Determine the (x, y) coordinate at the center of the cell enclosing the given text.  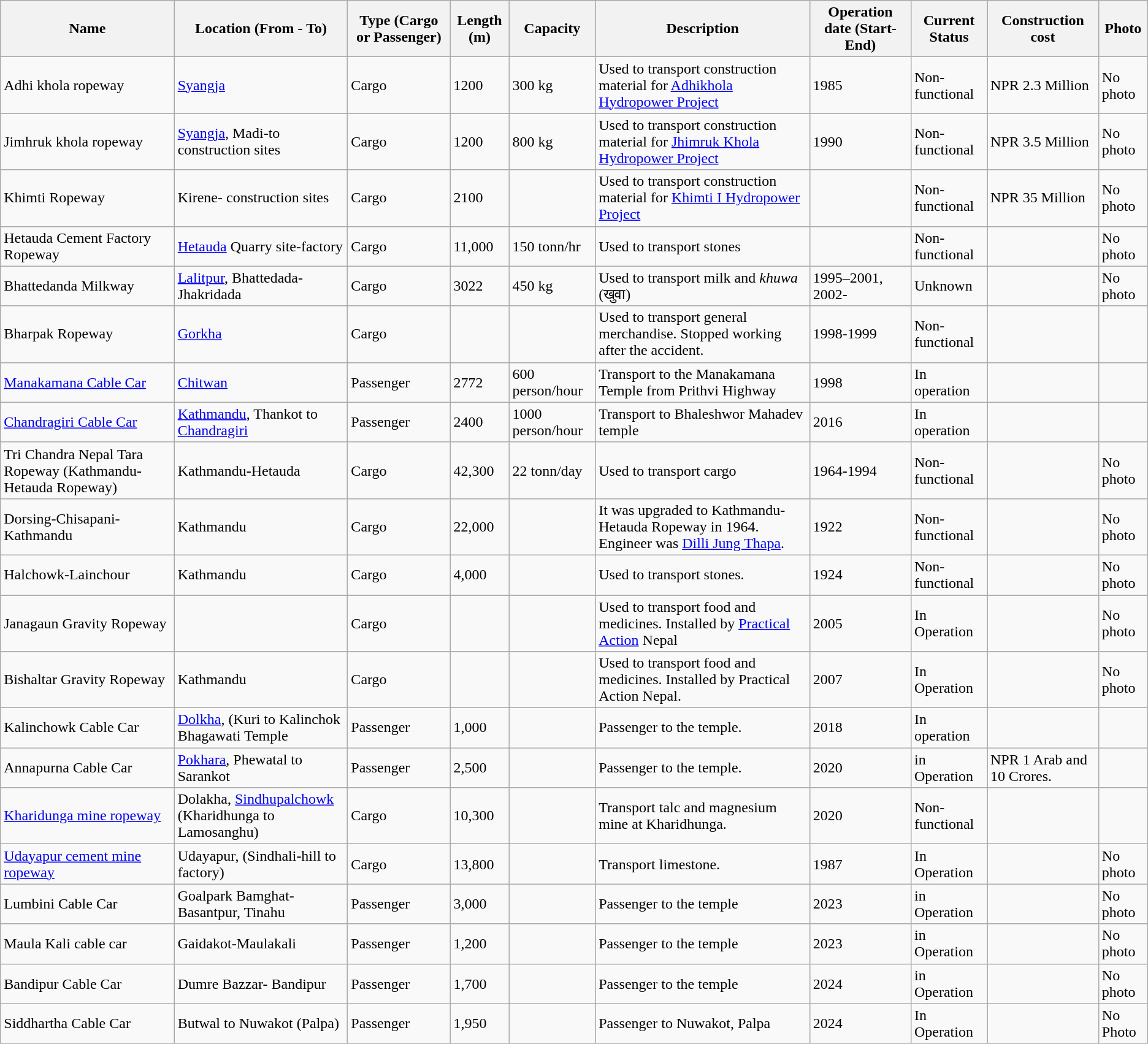
Kathmandu-Hetauda (261, 470)
1987 (860, 864)
Butwal to Nuwakot (Palpa) (261, 1024)
Transport to Bhaleshwor Mahadev temple (703, 422)
300 kg (552, 85)
Bhattedanda Milkway (87, 286)
Kathmandu, Thankot to Chandragiri (261, 422)
Used to transport food and medicines. Installed by Practical Action Nepal. (703, 680)
Used to transport general merchandise. Stopped working after the accident. (703, 334)
Operation date (Start-End) (860, 29)
It was upgraded to Kathmandu-Hetauda Ropeway in 1964. Engineer was Dilli Jung Thapa. (703, 527)
600 person/hour (552, 383)
Manakamana Cable Car (87, 383)
22,000 (480, 527)
NPR 3.5 Million (1043, 142)
Bishaltar Gravity Ropeway (87, 680)
Khimti Ropeway (87, 198)
2005 (860, 623)
Used to transport construction material for Jhimruk Khola Hydropower Project (703, 142)
2772 (480, 383)
Dorsing-Chisapani-Kathmandu (87, 527)
Gaidakot-Maulakali (261, 944)
2,500 (480, 768)
150 tonn/hr (552, 246)
1,950 (480, 1024)
Transport talc and magnesium mine at Kharidhunga. (703, 816)
Kalinchowk Cable Car (87, 728)
2007 (860, 680)
1998-1999 (860, 334)
Type (Cargo or Passenger) (399, 29)
Bandipur Cable Car (87, 983)
1,200 (480, 944)
Transport limestone. (703, 864)
1,700 (480, 983)
2400 (480, 422)
Halchowk-Lainchour (87, 575)
Used to transport construction material for Khimti I Hydropower Project (703, 198)
Dumre Bazzar- Bandipur (261, 983)
Goalpark Bamghat-Basantpur, Tinahu (261, 904)
Used to transport milk and khuwa (खुवा) (703, 286)
Chandragiri Cable Car (87, 422)
No Photo (1123, 1024)
NPR 1 Arab and 10 Crores. (1043, 768)
1924 (860, 575)
Transport to the Manakamana Temple from Prithvi Highway (703, 383)
Used to transport cargo (703, 470)
Hetauda Cement Factory Ropeway (87, 246)
Unknown (949, 286)
Description (703, 29)
Kirene- construction sites (261, 198)
Used to transport food and medicines. Installed by Practical Action Nepal (703, 623)
Construction cost (1043, 29)
450 kg (552, 286)
10,300 (480, 816)
Used to transport construction material for Adhikhola Hydropower Project (703, 85)
4,000 (480, 575)
Length (m) (480, 29)
Adhi khola ropeway (87, 85)
3022 (480, 286)
Location (From - To) (261, 29)
11,000 (480, 246)
1995–2001, 2002- (860, 286)
Udayapur, (Sindhali-hill to factory) (261, 864)
Gorkha (261, 334)
Chitwan (261, 383)
1964-1994 (860, 470)
Maula Kali cable car (87, 944)
Name (87, 29)
Used to transport stones (703, 246)
Jimhruk khola ropeway (87, 142)
Annapurna Cable Car (87, 768)
Syangja (261, 85)
3,000 (480, 904)
NPR 35 Million (1043, 198)
Used to transport stones. (703, 575)
Capacity (552, 29)
1000 person/hour (552, 422)
Syangja, Madi-to construction sites (261, 142)
1990 (860, 142)
2100 (480, 198)
13,800 (480, 864)
Bharpak Ropeway (87, 334)
1998 (860, 383)
Janagaun Gravity Ropeway (87, 623)
Current Status (949, 29)
NPR 2.3 Million (1043, 85)
Lalitpur, Bhattedada-Jhakridada (261, 286)
42,300 (480, 470)
800 kg (552, 142)
2018 (860, 728)
Dolkha, (Kuri to Kalinchok Bhagawati Temple (261, 728)
Photo (1123, 29)
Pokhara, Phewatal to Sarankot (261, 768)
22 tonn/day (552, 470)
Passenger to Nuwakot, Palpa (703, 1024)
Hetauda Quarry site-factory (261, 246)
Tri Chandra Nepal Tara Ropeway (Kathmandu-Hetauda Ropeway) (87, 470)
Dolakha, Sindhupalchowk (Kharidhunga to Lamosanghu) (261, 816)
1,000 (480, 728)
Siddhartha Cable Car (87, 1024)
Kharidunga mine ropeway (87, 816)
Lumbini Cable Car (87, 904)
1922 (860, 527)
Udayapur cement mine ropeway (87, 864)
2016 (860, 422)
1985 (860, 85)
